Detect which cell encompasses the target text, then output its (X, Y) center coordinate. 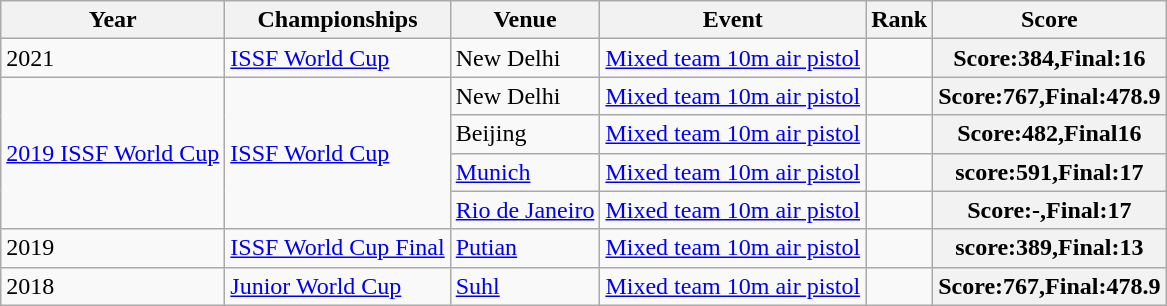
2021 (113, 58)
2019 (113, 248)
Score:482,Final16 (1050, 134)
ISSF World Cup Final (338, 248)
Championships (338, 20)
score:389,Final:13 (1050, 248)
score:591,Final:17 (1050, 172)
Score (1050, 20)
Beijing (525, 134)
Suhl (525, 286)
Year (113, 20)
Rank (900, 20)
Junior World Cup (338, 286)
Venue (525, 20)
Munich (525, 172)
2018 (113, 286)
Event (733, 20)
2019 ISSF World Cup (113, 153)
Score:384,Final:16 (1050, 58)
Score:-,Final:17 (1050, 210)
Putian (525, 248)
Rio de Janeiro (525, 210)
